From the cell containing the given text, extract its center point as (X, Y) coordinate. 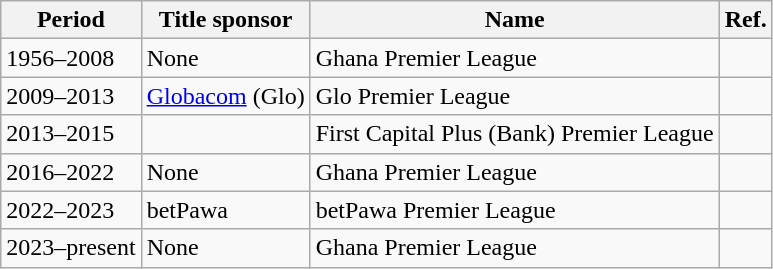
Period (71, 20)
2022–2023 (71, 210)
2023–present (71, 248)
betPawa (226, 210)
Ref. (746, 20)
Title sponsor (226, 20)
Glo Premier League (514, 96)
Globacom (Glo) (226, 96)
First Capital Plus (Bank) Premier League (514, 134)
Name (514, 20)
1956–2008 (71, 58)
2016–2022 (71, 172)
2013–2015 (71, 134)
2009–2013 (71, 96)
betPawa Premier League (514, 210)
